Return the (X, Y) coordinate for the center point of the cell that contains the specified text.  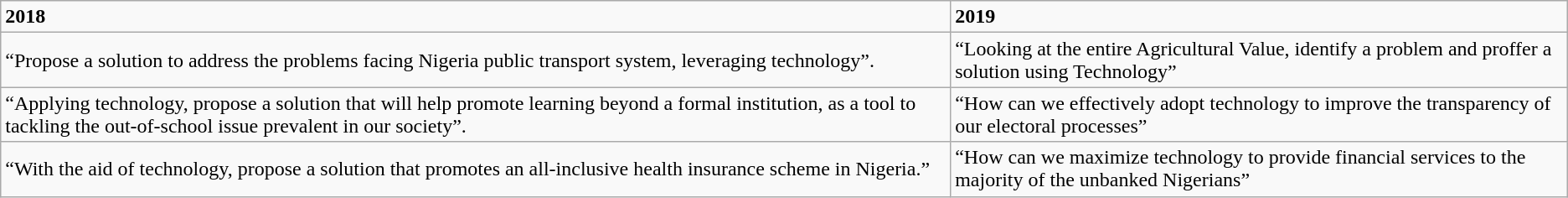
2018 (476, 17)
2019 (1260, 17)
“How can we effectively adopt technology to improve the transparency of our electoral processes” (1260, 114)
“Looking at the entire Agricultural Value, identify a problem and proffer a solution using Technology” (1260, 60)
“How can we maximize technology to provide financial services to the majority of the unbanked Nigerians” (1260, 169)
“Propose a solution to address the problems facing Nigeria public transport system, leveraging technology”. (476, 60)
“With the aid of technology, propose a solution that promotes an all-inclusive health insurance scheme in Nigeria.” (476, 169)
